Extract the (X, Y) coordinate from the center of the cell holding the provided text.  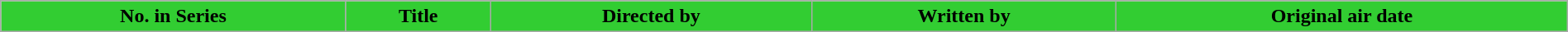
No. in Series (174, 16)
Title (418, 16)
Original air date (1342, 16)
Directed by (651, 16)
Written by (963, 16)
